Return the (x, y) coordinate for the center point of the cell that contains the specified text.  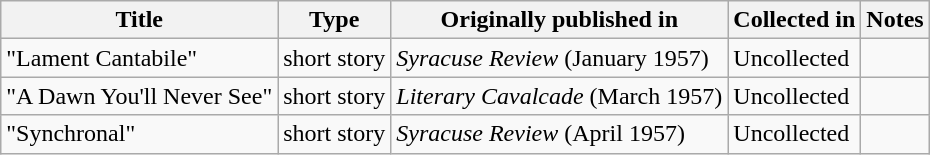
Literary Cavalcade (March 1957) (560, 96)
Syracuse Review (January 1957) (560, 58)
"A Dawn You'll Never See" (140, 96)
Type (334, 20)
Syracuse Review (April 1957) (560, 134)
Title (140, 20)
Originally published in (560, 20)
"Synchronal" (140, 134)
Collected in (794, 20)
"Lament Cantabile" (140, 58)
Notes (895, 20)
